For the text-containing cell, return its midpoint in (x, y) coordinate format. 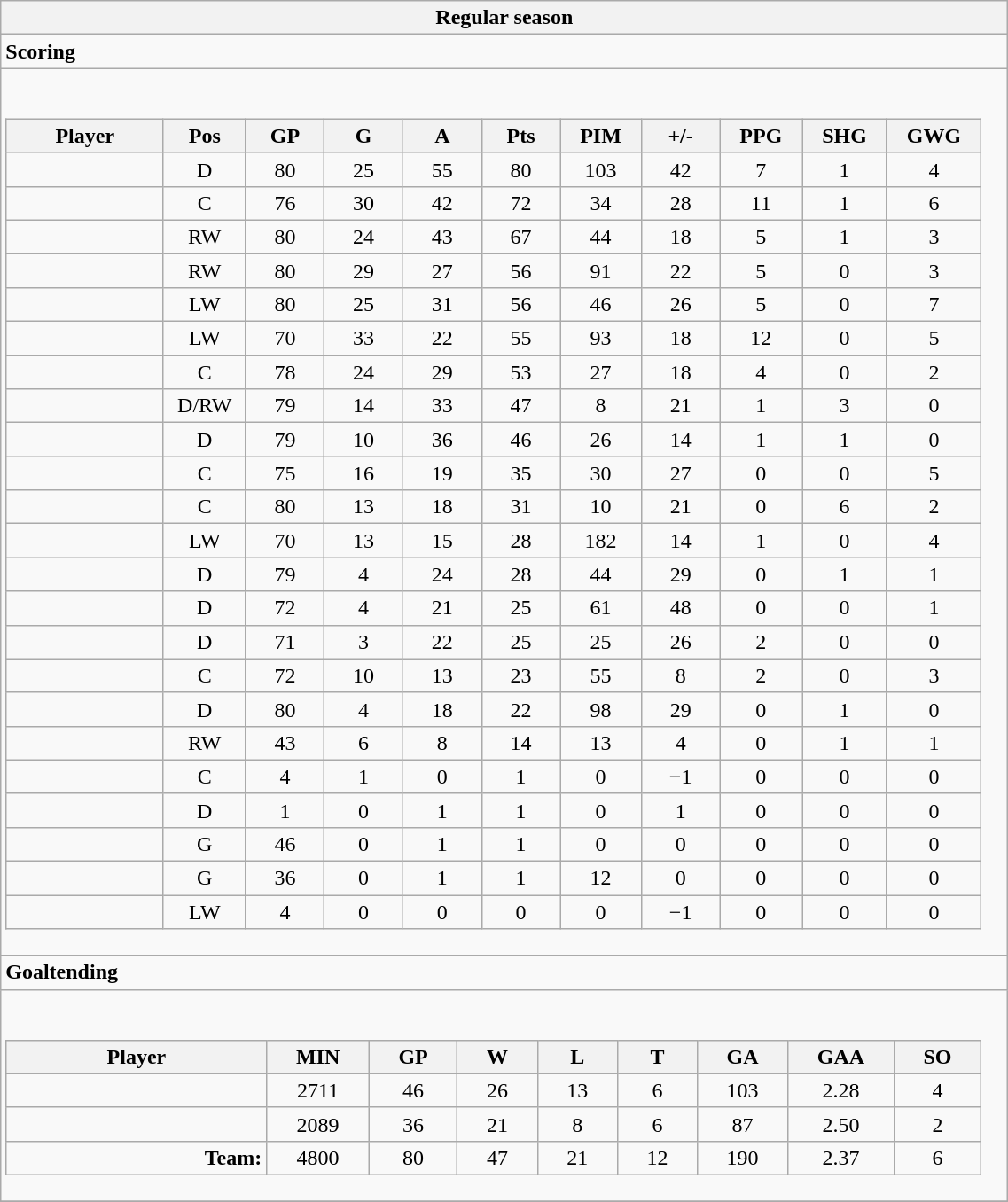
GA (743, 1057)
91 (601, 270)
GAA (841, 1057)
Goaltending (504, 972)
Scoring (504, 51)
Pts (521, 136)
98 (601, 709)
SO (937, 1057)
34 (601, 203)
87 (743, 1124)
19 (441, 473)
4800 (318, 1158)
61 (601, 608)
2.50 (841, 1124)
71 (285, 642)
23 (521, 675)
T (657, 1057)
A (441, 136)
53 (521, 372)
2711 (318, 1090)
16 (363, 473)
2089 (318, 1124)
2.37 (841, 1158)
35 (521, 473)
182 (601, 541)
Team: (137, 1158)
MIN (318, 1057)
93 (601, 339)
Player MIN GP W L T GA GAA SO 2711 46 26 13 6 103 2.28 4 2089 36 21 8 6 87 2.50 2 Team: 4800 80 47 21 12 190 2.37 6 (504, 1096)
PPG (761, 136)
190 (743, 1158)
W (497, 1057)
PIM (601, 136)
2.28 (841, 1090)
Regular season (504, 18)
SHG (844, 136)
11 (761, 203)
75 (285, 473)
76 (285, 203)
15 (441, 541)
D/RW (204, 406)
GWG (934, 136)
48 (681, 608)
78 (285, 372)
Pos (204, 136)
L (577, 1057)
67 (521, 237)
+/- (681, 136)
